Provide the (x, y) coordinate of the cell's center where the given text is located.  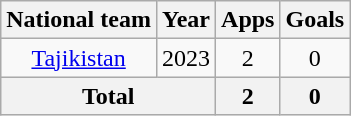
Goals (315, 20)
Tajikistan (79, 58)
Year (186, 20)
Total (108, 96)
Apps (248, 20)
2023 (186, 58)
National team (79, 20)
